Find where the given text appears and provide that cell's center as (X, Y) coordinate. 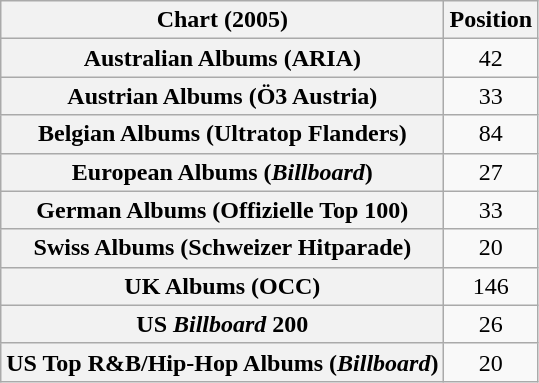
Belgian Albums (Ultratop Flanders) (222, 134)
26 (491, 324)
Position (491, 20)
UK Albums (OCC) (222, 286)
146 (491, 286)
84 (491, 134)
42 (491, 58)
Swiss Albums (Schweizer Hitparade) (222, 248)
Chart (2005) (222, 20)
European Albums (Billboard) (222, 172)
German Albums (Offizielle Top 100) (222, 210)
US Top R&B/Hip-Hop Albums (Billboard) (222, 362)
Austrian Albums (Ö3 Austria) (222, 96)
US Billboard 200 (222, 324)
27 (491, 172)
Australian Albums (ARIA) (222, 58)
